Identify which cell holds the provided text, then report its (x, y) central coordinate. 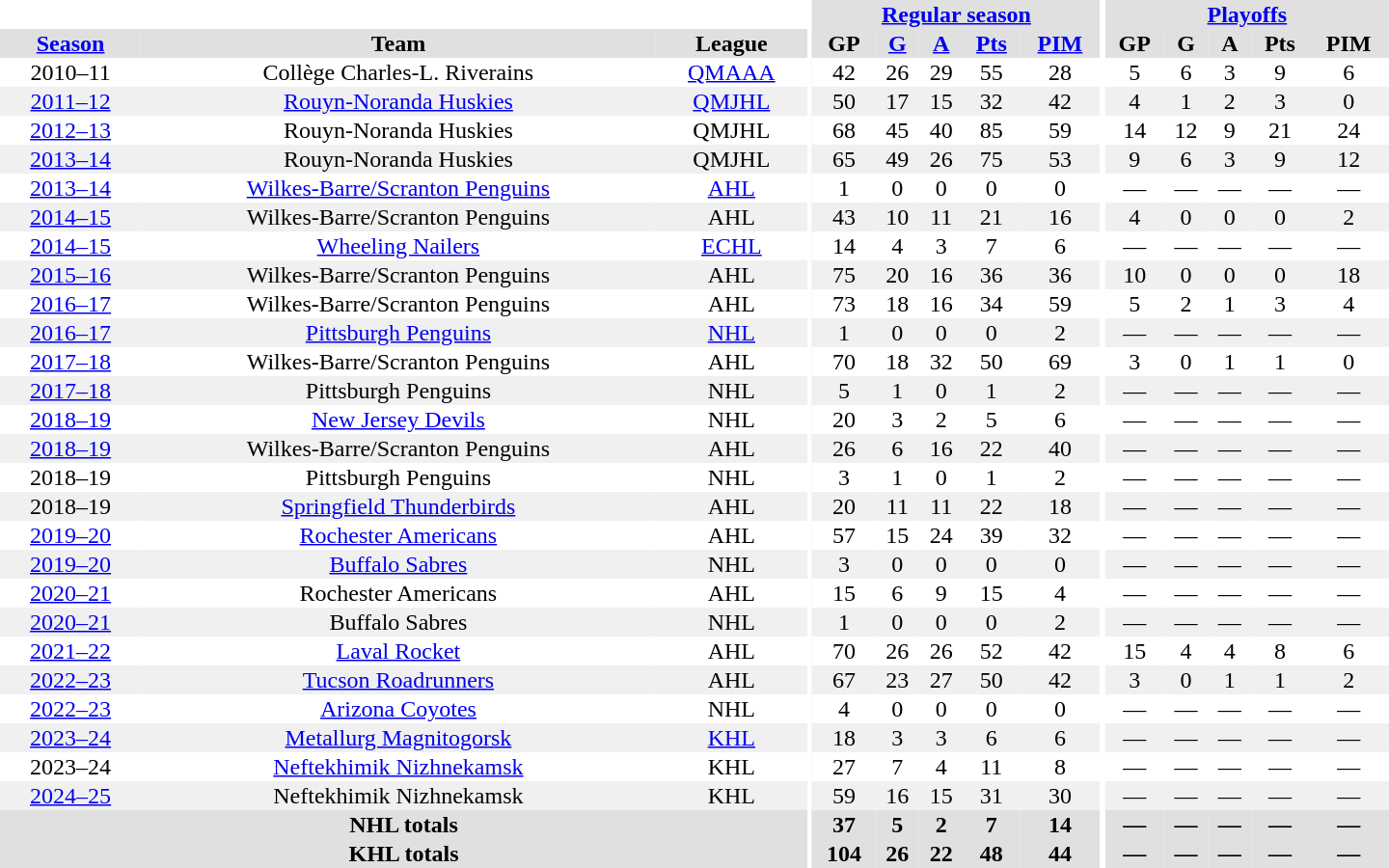
Laval Rocket (397, 651)
23 (897, 680)
New Jersey Devils (397, 420)
Springfield Thunderbirds (397, 506)
Metallurg Magnitogorsk (397, 738)
104 (844, 854)
49 (897, 159)
29 (941, 72)
Playoffs (1247, 14)
69 (1059, 362)
2015–16 (70, 275)
57 (844, 535)
Tucson Roadrunners (397, 680)
ECHL (731, 246)
Collège Charles-L. Riverains (397, 72)
52 (992, 651)
44 (1059, 854)
53 (1059, 159)
2024–25 (70, 796)
67 (844, 680)
73 (844, 304)
Regular season (957, 14)
2010–11 (70, 72)
17 (897, 101)
KHL totals (403, 854)
28 (1059, 72)
37 (844, 825)
Wheeling Nailers (397, 246)
68 (844, 130)
Season (70, 43)
48 (992, 854)
55 (992, 72)
85 (992, 130)
Team (397, 43)
NHL totals (403, 825)
39 (992, 535)
30 (1059, 796)
43 (844, 217)
34 (992, 304)
31 (992, 796)
Arizona Coyotes (397, 709)
65 (844, 159)
2011–12 (70, 101)
2021–22 (70, 651)
45 (897, 130)
2012–13 (70, 130)
QMAAA (731, 72)
League (731, 43)
